Output the (X, Y) coordinate of the center of the cell containing the given text.  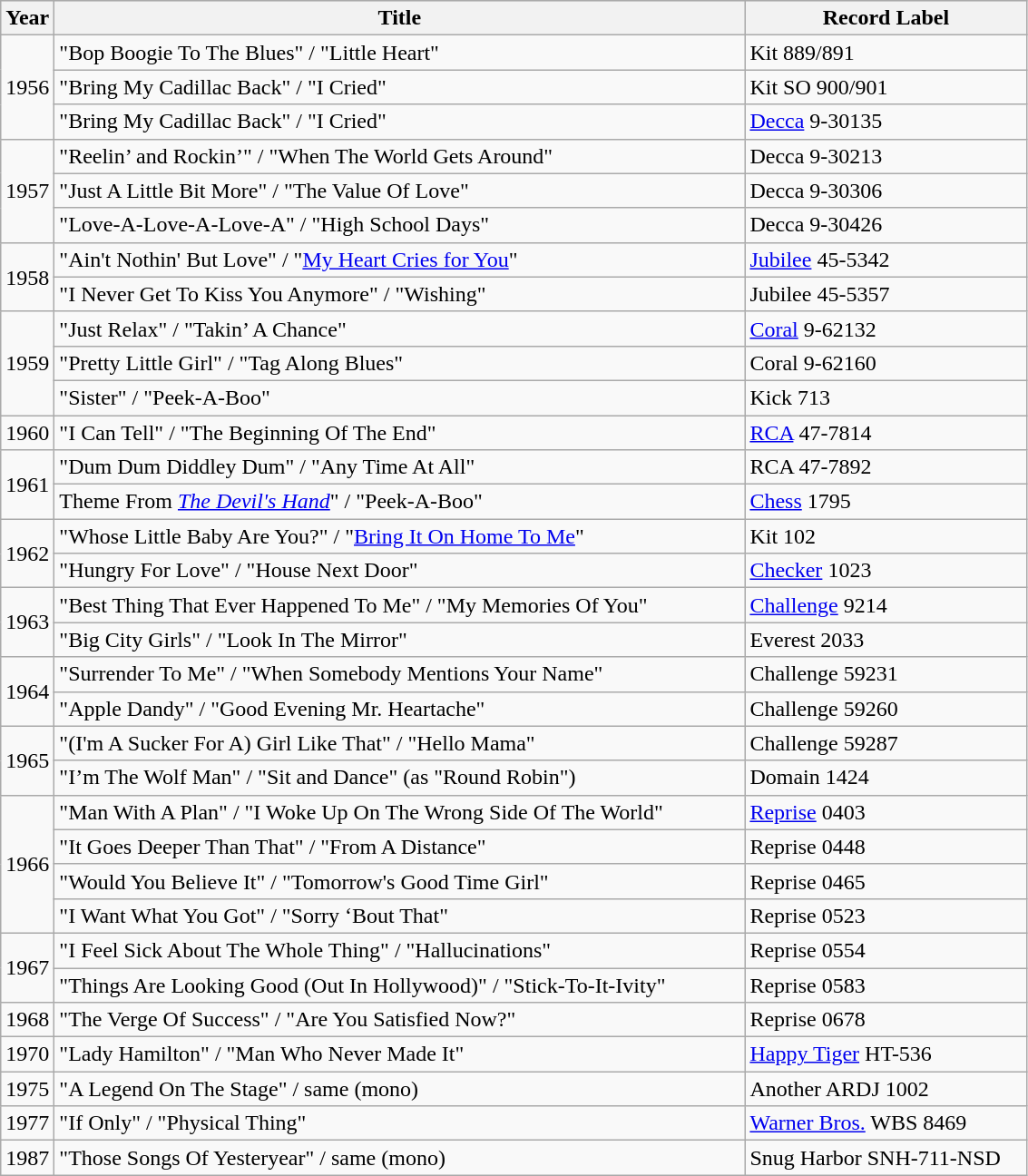
"I Never Get To Kiss You Anymore" / "Wishing" (399, 294)
"(I'm A Sucker For A) Girl Like That" / "Hello Mama" (399, 743)
"Dum Dum Diddley Dum" / "Any Time At All" (399, 467)
Snug Harbor SNH-711-NSD (886, 1158)
"Love-A-Love-A-Love-A" / "High School Days" (399, 225)
1966 (27, 864)
1958 (27, 277)
Reprise 0583 (886, 985)
Challenge 59260 (886, 709)
1977 (27, 1123)
Title (399, 18)
"I Feel Sick About The Whole Thing" / "Hallucinations" (399, 950)
Kit 889/891 (886, 53)
"Big City Girls" / "Look In The Mirror" (399, 640)
"Bop Boogie To The Blues" / "Little Heart" (399, 53)
Coral 9-62132 (886, 328)
RCA 47-7892 (886, 467)
Domain 1424 (886, 778)
"I Want What You Got" / "Sorry ‘Bout That" (399, 916)
"Apple Dandy" / "Good Evening Mr. Heartache" (399, 709)
1961 (27, 485)
"Just Relax" / "Takin’ A Chance" (399, 328)
Warner Bros. WBS 8469 (886, 1123)
Reprise 0554 (886, 950)
"It Goes Deeper Than That" / "From A Distance" (399, 847)
Reprise 0465 (886, 881)
Kit SO 900/901 (886, 87)
1960 (27, 433)
Checker 1023 (886, 571)
Jubilee 45-5357 (886, 294)
"Hungry For Love" / "House Next Door" (399, 571)
"I’m The Wolf Man" / "Sit and Dance" (as "Round Robin") (399, 778)
"Pretty Little Girl" / "Tag Along Blues" (399, 363)
Challenge 9214 (886, 605)
Everest 2033 (886, 640)
"Would You Believe It" / "Tomorrow's Good Time Girl" (399, 881)
"Those Songs Of Yesteryear" / same (mono) (399, 1158)
Record Label (886, 18)
"Lady Hamilton" / "Man Who Never Made It" (399, 1054)
Jubilee 45-5342 (886, 260)
Reprise 0523 (886, 916)
Decca 9-30426 (886, 225)
"Just A Little Bit More" / "The Value Of Love" (399, 191)
Coral 9-62160 (886, 363)
Challenge 59231 (886, 674)
Reprise 0678 (886, 1020)
1963 (27, 622)
"Whose Little Baby Are You?" / "Bring It On Home To Me" (399, 536)
Decca 9-30306 (886, 191)
Theme From The Devil's Hand" / "Peek-A-Boo" (399, 502)
1957 (27, 191)
1975 (27, 1089)
"If Only" / "Physical Thing" (399, 1123)
1962 (27, 554)
1970 (27, 1054)
Kit 102 (886, 536)
1965 (27, 760)
"Ain't Nothin' But Love" / "My Heart Cries for You" (399, 260)
"A Legend On The Stage" / same (mono) (399, 1089)
"Surrender To Me" / "When Somebody Mentions Your Name" (399, 674)
1968 (27, 1020)
"I Can Tell" / "The Beginning Of The End" (399, 433)
Happy Tiger HT-536 (886, 1054)
1959 (27, 363)
"The Verge Of Success" / "Are You Satisfied Now?" (399, 1020)
1987 (27, 1158)
1964 (27, 691)
"Man With A Plan" / "I Woke Up On The Wrong Side Of The World" (399, 812)
"Sister" / "Peek-A-Boo" (399, 397)
Kick 713 (886, 397)
1967 (27, 967)
1956 (27, 87)
Chess 1795 (886, 502)
Decca 9-30135 (886, 122)
"Best Thing That Ever Happened To Me" / "My Memories Of You" (399, 605)
RCA 47-7814 (886, 433)
Reprise 0448 (886, 847)
Challenge 59287 (886, 743)
Another ARDJ 1002 (886, 1089)
Reprise 0403 (886, 812)
Year (27, 18)
Decca 9-30213 (886, 156)
"Reelin’ and Rockin’" / "When The World Gets Around" (399, 156)
"Things Are Looking Good (Out In Hollywood)" / "Stick-To-It-Ivity" (399, 985)
